Locate the cell with the specified text and output its [X, Y] center coordinate. 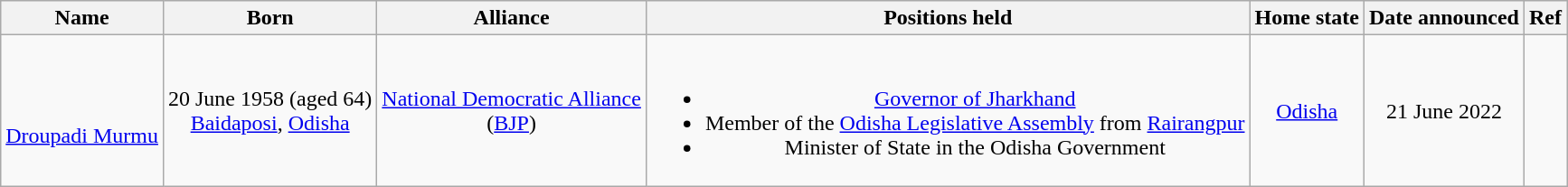
Positions held [948, 18]
National Democratic Alliance(BJP) [512, 110]
Governor of Jharkhand Member of the Odisha Legislative Assembly from Rairangpur Minister of State in the Odisha Government [948, 110]
Alliance [512, 18]
20 June 1958 (aged 64) Baidaposi, Odisha [269, 110]
Droupadi Murmu [82, 110]
Date announced [1443, 18]
Born [269, 18]
Name [82, 18]
Ref [1544, 18]
21 June 2022 [1443, 110]
Home state [1307, 18]
Odisha [1307, 110]
